Provide the (X, Y) coordinate of the cell's center where the given text is located.  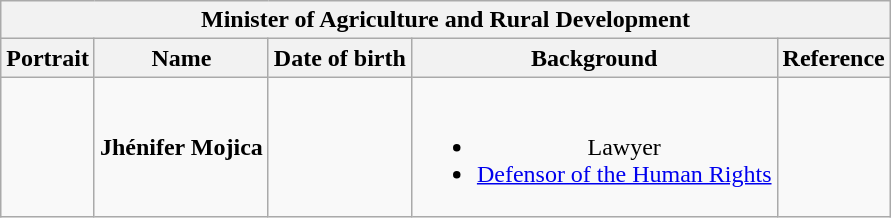
Reference (834, 58)
Jhénifer Mojica (181, 147)
Portrait (48, 58)
Date of birth (340, 58)
LawyerDefensor of the Human Rights (594, 147)
Name (181, 58)
Background (594, 58)
Minister of Agriculture and Rural Development (446, 20)
